From the cell containing the given text, extract its center point as [X, Y] coordinate. 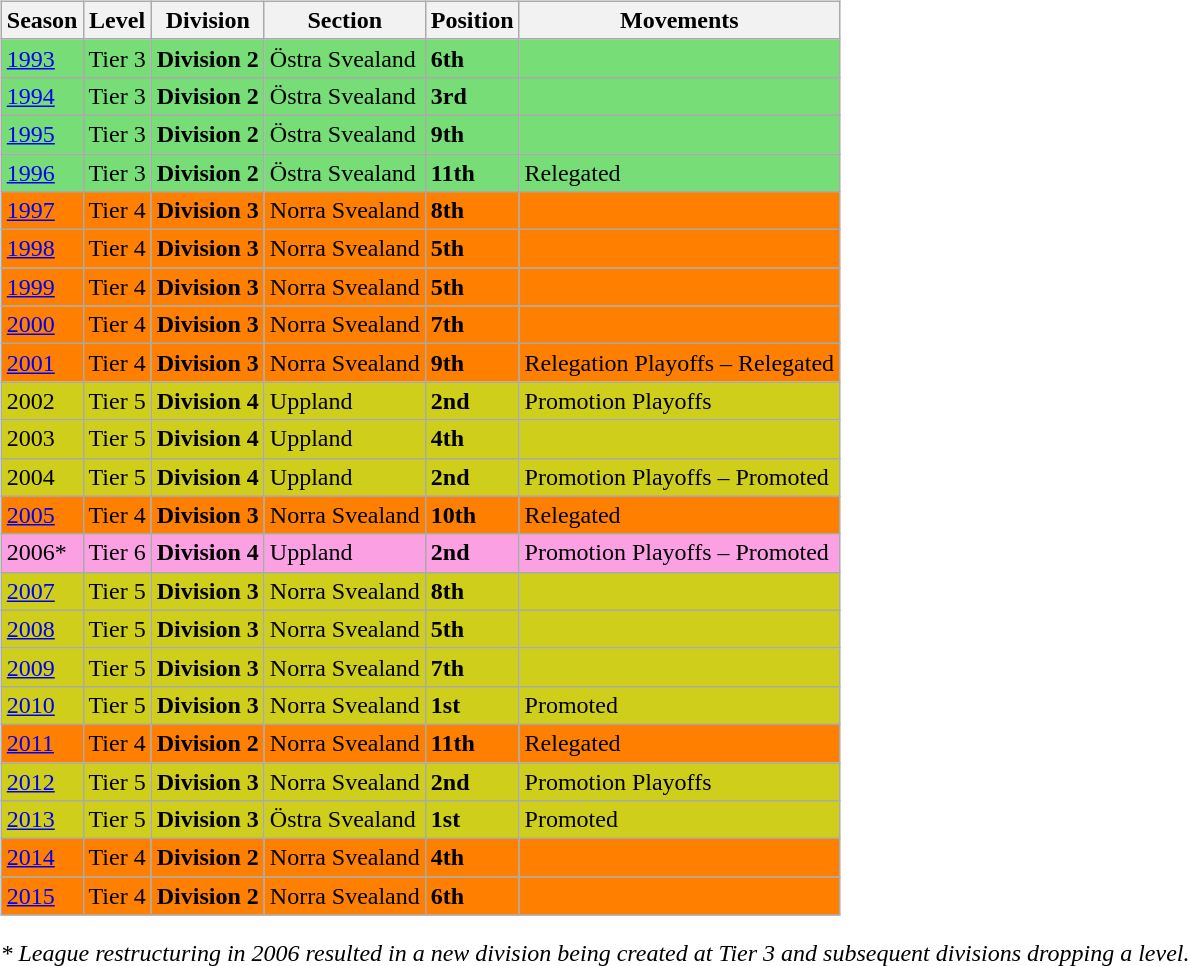
2014 [42, 858]
2009 [42, 667]
1997 [42, 211]
2011 [42, 743]
10th [472, 515]
Season [42, 20]
Division [208, 20]
1999 [42, 287]
1993 [42, 58]
2000 [42, 325]
2007 [42, 591]
2003 [42, 439]
Relegation Playoffs – Relegated [680, 363]
2001 [42, 363]
1995 [42, 134]
Section [344, 20]
2015 [42, 896]
2004 [42, 477]
2010 [42, 705]
2005 [42, 515]
Level [117, 20]
2012 [42, 781]
1996 [42, 173]
2006* [42, 553]
3rd [472, 96]
Movements [680, 20]
1998 [42, 249]
1994 [42, 96]
2013 [42, 820]
2008 [42, 629]
Tier 6 [117, 553]
2002 [42, 401]
Position [472, 20]
